Provide the [X, Y] coordinate of the cell's center where the given text is located.  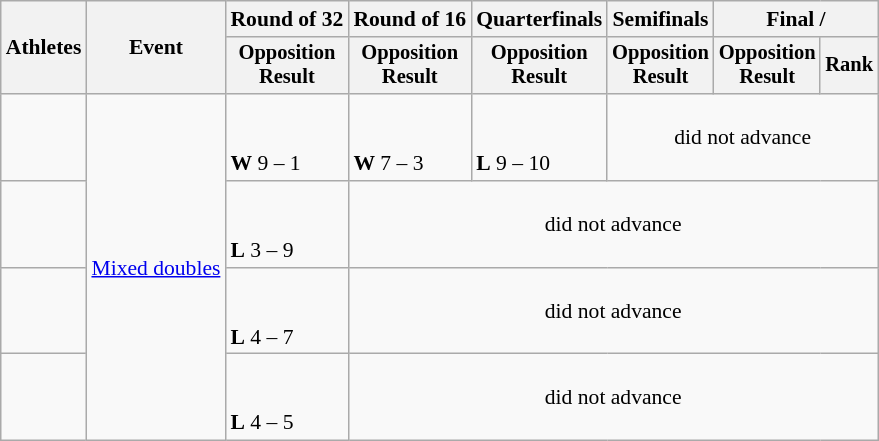
Mixed doubles [156, 267]
L 4 – 5 [286, 398]
L 4 – 7 [286, 312]
L 9 – 10 [539, 138]
Event [156, 48]
W 7 – 3 [410, 138]
Rank [849, 66]
Round of 32 [286, 19]
L 3 – 9 [286, 224]
W 9 – 1 [286, 138]
Athletes [44, 48]
Quarterfinals [539, 19]
Round of 16 [410, 19]
Semifinals [660, 19]
Final / [796, 19]
